Detect which cell encompasses the target text, then output its (X, Y) center coordinate. 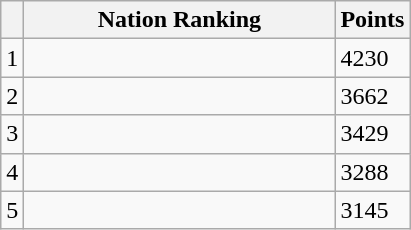
3 (12, 134)
Points (372, 20)
4 (12, 172)
Nation Ranking (180, 20)
3662 (372, 96)
3429 (372, 134)
2 (12, 96)
3288 (372, 172)
5 (12, 210)
4230 (372, 58)
3145 (372, 210)
1 (12, 58)
